Capture the cell that displays the provided text and extract its [x, y] central coordinate. 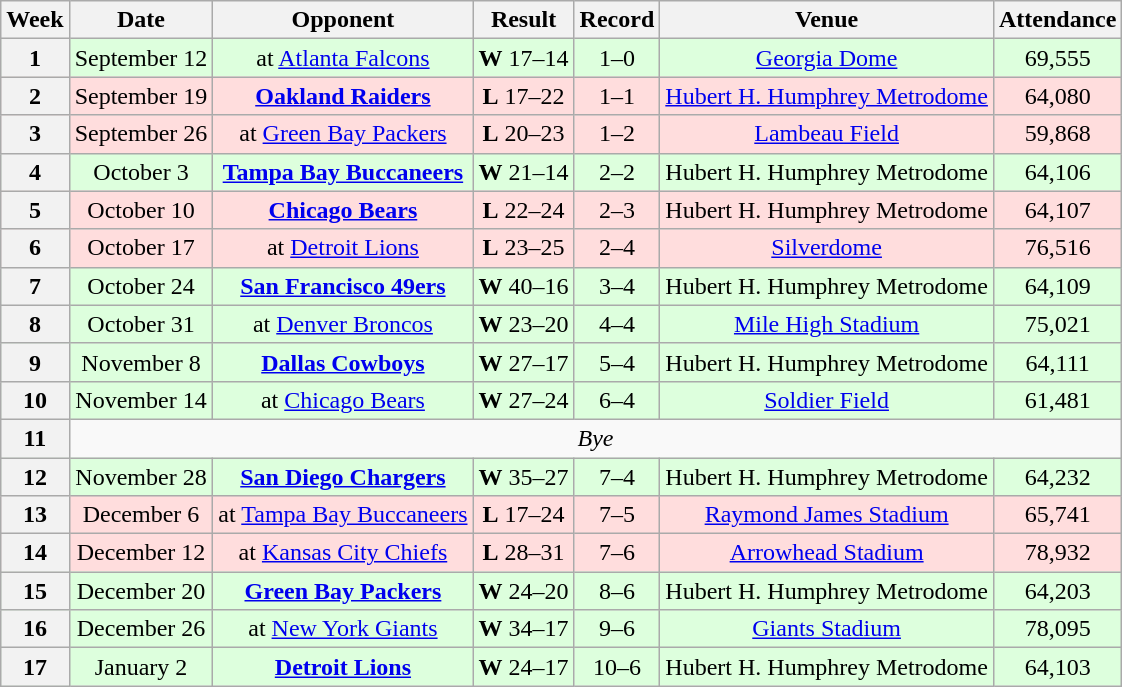
L 28–31 [524, 553]
76,516 [1057, 248]
75,021 [1057, 324]
Record [617, 20]
September 19 [141, 96]
Green Bay Packers [343, 591]
Silverdome [827, 248]
78,095 [1057, 629]
San Francisco 49ers [343, 286]
61,481 [1057, 400]
December 26 [141, 629]
64,107 [1057, 210]
at Detroit Lions [343, 248]
W 21–14 [524, 172]
Bye [596, 438]
Arrowhead Stadium [827, 553]
8–6 [617, 591]
Georgia Dome [827, 58]
64,111 [1057, 362]
W 27–24 [524, 400]
November 28 [141, 477]
6 [35, 248]
11 [35, 438]
L 20–23 [524, 134]
15 [35, 591]
W 24–17 [524, 667]
5 [35, 210]
3–4 [617, 286]
W 27–17 [524, 362]
Oakland Raiders [343, 96]
L 23–25 [524, 248]
L 17–24 [524, 515]
December 6 [141, 515]
10–6 [617, 667]
3 [35, 134]
1–0 [617, 58]
October 31 [141, 324]
Tampa Bay Buccaneers [343, 172]
at Denver Broncos [343, 324]
at New York Giants [343, 629]
October 10 [141, 210]
64,103 [1057, 667]
at Kansas City Chiefs [343, 553]
December 20 [141, 591]
14 [35, 553]
W 24–20 [524, 591]
13 [35, 515]
Date [141, 20]
W 34–17 [524, 629]
10 [35, 400]
4–4 [617, 324]
L 17–22 [524, 96]
at Atlanta Falcons [343, 58]
1–1 [617, 96]
9–6 [617, 629]
September 12 [141, 58]
W 40–16 [524, 286]
2–4 [617, 248]
12 [35, 477]
Venue [827, 20]
San Diego Chargers [343, 477]
7 [35, 286]
64,106 [1057, 172]
69,555 [1057, 58]
5–4 [617, 362]
at Green Bay Packers [343, 134]
Week [35, 20]
Result [524, 20]
Lambeau Field [827, 134]
7–5 [617, 515]
Opponent [343, 20]
Giants Stadium [827, 629]
Attendance [1057, 20]
Chicago Bears [343, 210]
7–6 [617, 553]
W 17–14 [524, 58]
64,232 [1057, 477]
November 14 [141, 400]
September 26 [141, 134]
2–2 [617, 172]
16 [35, 629]
L 22–24 [524, 210]
4 [35, 172]
December 12 [141, 553]
9 [35, 362]
1 [35, 58]
2–3 [617, 210]
October 3 [141, 172]
Soldier Field [827, 400]
Dallas Cowboys [343, 362]
Detroit Lions [343, 667]
6–4 [617, 400]
W 23–20 [524, 324]
59,868 [1057, 134]
Mile High Stadium [827, 324]
78,932 [1057, 553]
64,109 [1057, 286]
October 24 [141, 286]
W 35–27 [524, 477]
7–4 [617, 477]
65,741 [1057, 515]
October 17 [141, 248]
2 [35, 96]
17 [35, 667]
January 2 [141, 667]
8 [35, 324]
at Chicago Bears [343, 400]
1–2 [617, 134]
64,080 [1057, 96]
Raymond James Stadium [827, 515]
at Tampa Bay Buccaneers [343, 515]
November 8 [141, 362]
64,203 [1057, 591]
